Determine the (X, Y) coordinate at the center of the cell enclosing the given text.  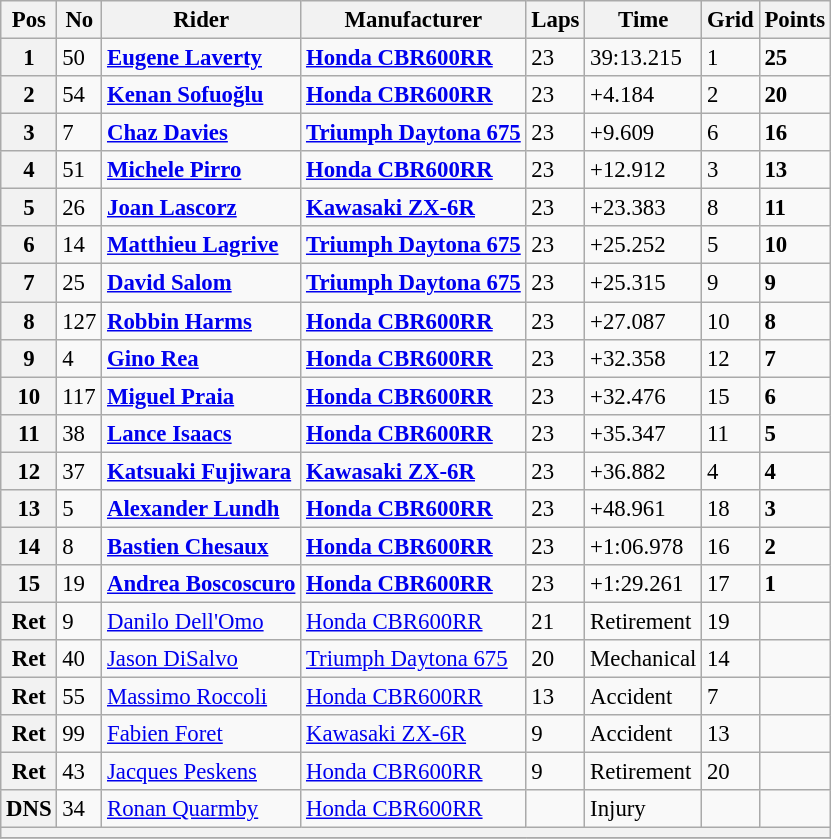
34 (80, 809)
Kenan Sofuoğlu (202, 95)
+27.087 (644, 321)
Manufacturer (414, 20)
+1:29.261 (644, 584)
+25.315 (644, 283)
Points (794, 20)
+1:06.978 (644, 546)
55 (80, 697)
Danilo Dell'Omo (202, 621)
Injury (644, 809)
51 (80, 170)
Time (644, 20)
Rider (202, 20)
40 (80, 659)
Mechanical (644, 659)
Ronan Quarmby (202, 809)
+4.184 (644, 95)
Chaz Davies (202, 133)
99 (80, 734)
39:13.215 (644, 58)
Bastien Chesaux (202, 546)
21 (556, 621)
Michele Pirro (202, 170)
+12.912 (644, 170)
Katsuaki Fujiwara (202, 471)
DNS (29, 809)
+32.476 (644, 396)
37 (80, 471)
17 (730, 584)
Gino Rea (202, 358)
Laps (556, 20)
+36.882 (644, 471)
26 (80, 208)
No (80, 20)
43 (80, 772)
54 (80, 95)
David Salom (202, 283)
127 (80, 321)
Alexander Lundh (202, 509)
Grid (730, 20)
Massimo Roccoli (202, 697)
Pos (29, 20)
Lance Isaacs (202, 433)
Joan Lascorz (202, 208)
+48.961 (644, 509)
38 (80, 433)
Fabien Foret (202, 734)
Jacques Peskens (202, 772)
Jason DiSalvo (202, 659)
Eugene Laverty (202, 58)
+25.252 (644, 245)
+23.383 (644, 208)
Matthieu Lagrive (202, 245)
+32.358 (644, 358)
50 (80, 58)
+35.347 (644, 433)
Robbin Harms (202, 321)
117 (80, 396)
Andrea Boscoscuro (202, 584)
18 (730, 509)
Miguel Praia (202, 396)
+9.609 (644, 133)
